Capture the cell that displays the provided text and extract its (x, y) central coordinate. 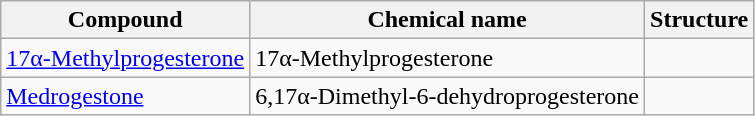
Structure (700, 20)
Medrogestone (126, 96)
Chemical name (448, 20)
Compound (126, 20)
6,17α-Dimethyl-6-dehydroprogesterone (448, 96)
